Capture the cell that displays the provided text and extract its [x, y] central coordinate. 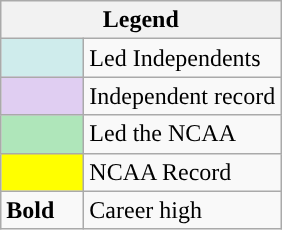
Led the NCAA [182, 134]
Led Independents [182, 58]
Legend [141, 20]
Career high [182, 210]
NCAA Record [182, 172]
Independent record [182, 96]
Bold [42, 210]
